Return [X, Y] of the center of cell containing provided text 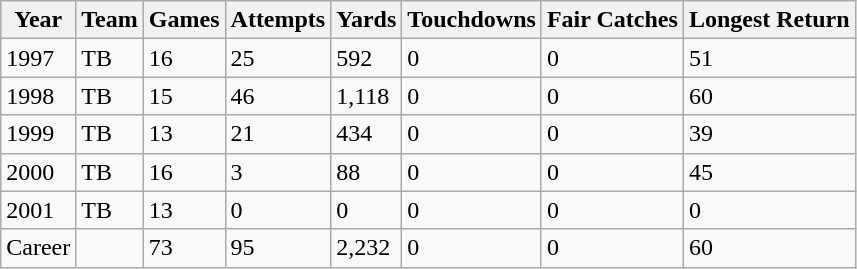
1999 [38, 134]
25 [278, 58]
1997 [38, 58]
73 [184, 248]
434 [366, 134]
592 [366, 58]
39 [769, 134]
45 [769, 172]
Longest Return [769, 20]
Attempts [278, 20]
1998 [38, 96]
88 [366, 172]
Games [184, 20]
46 [278, 96]
1,118 [366, 96]
15 [184, 96]
2,232 [366, 248]
2001 [38, 210]
51 [769, 58]
95 [278, 248]
Career [38, 248]
Year [38, 20]
Team [110, 20]
Yards [366, 20]
2000 [38, 172]
Fair Catches [612, 20]
3 [278, 172]
Touchdowns [472, 20]
21 [278, 134]
